Provide the (X, Y) coordinate of the cell's center where the given text is located.  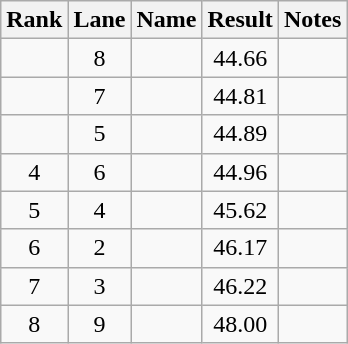
Lane (100, 20)
44.66 (240, 58)
9 (100, 324)
3 (100, 286)
2 (100, 248)
44.96 (240, 172)
48.00 (240, 324)
46.22 (240, 286)
Name (166, 20)
Notes (312, 20)
Result (240, 20)
Rank (34, 20)
45.62 (240, 210)
44.81 (240, 96)
46.17 (240, 248)
44.89 (240, 134)
